Extract the [x, y] coordinate from the center of the cell holding the provided text.  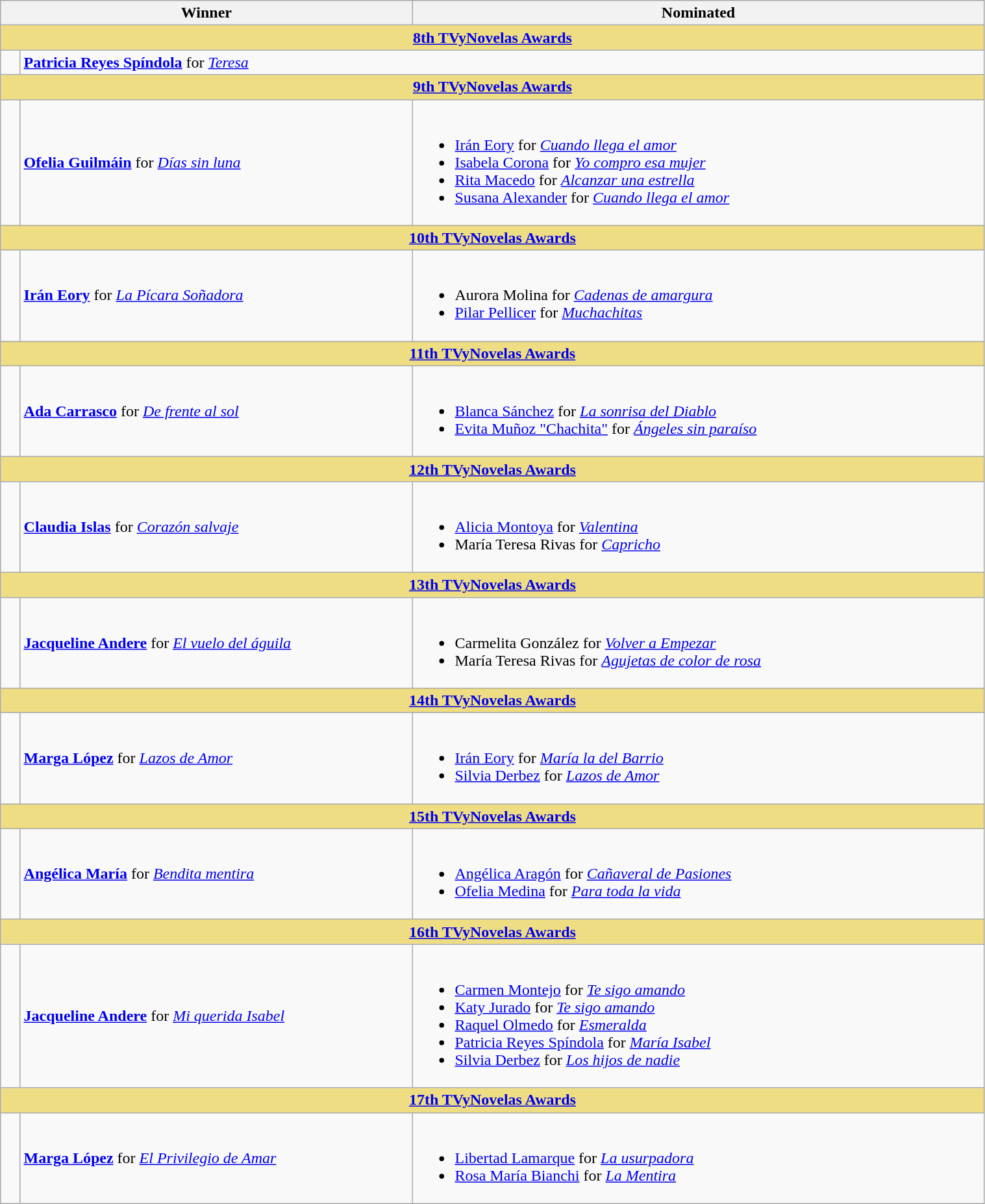
Ofelia Guilmáin for Días sin luna [216, 162]
Ada Carrasco for De frente al sol [216, 411]
10th TVyNovelas Awards [492, 238]
16th TVyNovelas Awards [492, 932]
Nominated [699, 13]
Irán Eory for La Pícara Soñadora [216, 295]
Carmelita González for Volver a EmpezarMaría Teresa Rivas for Agujetas de color de rosa [699, 643]
Claudia Islas for Corazón salvaje [216, 527]
Libertad Lamarque for La usurpadoraRosa María Bianchi for La Mentira [699, 1158]
15th TVyNovelas Awards [492, 816]
8th TVyNovelas Awards [492, 38]
Marga López for El Privilegio de Amar [216, 1158]
11th TVyNovelas Awards [492, 353]
13th TVyNovelas Awards [492, 584]
Irán Eory for María la del BarrioSilvia Derbez for Lazos de Amor [699, 759]
Jacqueline Andere for El vuelo del águila [216, 643]
Blanca Sánchez for La sonrisa del DiabloEvita Muñoz "Chachita" for Ángeles sin paraíso [699, 411]
Aurora Molina for Cadenas de amarguraPilar Pellicer for Muchachitas [699, 295]
9th TVyNovelas Awards [492, 87]
Alicia Montoya for ValentinaMaría Teresa Rivas for Capricho [699, 527]
17th TVyNovelas Awards [492, 1100]
Marga López for Lazos de Amor [216, 759]
12th TVyNovelas Awards [492, 469]
14th TVyNovelas Awards [492, 701]
Patricia Reyes Spíndola for Teresa [503, 62]
Angélica Aragón for Cañaveral de PasionesOfelia Medina for Para toda la vida [699, 874]
Winner [206, 13]
Angélica María for Bendita mentira [216, 874]
Jacqueline Andere for Mi querida Isabel [216, 1016]
